Pinpoint the cell where the given text exists, returning its [X, Y] midpoint coordinate. 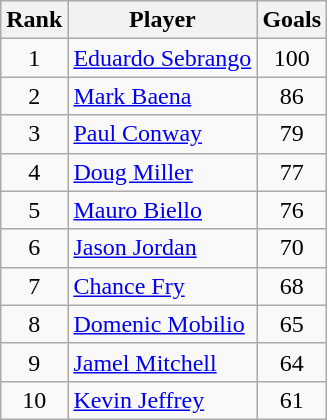
7 [34, 286]
Kevin Jeffrey [162, 400]
100 [292, 58]
Mark Baena [162, 96]
68 [292, 286]
Jamel Mitchell [162, 362]
77 [292, 172]
Jason Jordan [162, 248]
76 [292, 210]
61 [292, 400]
Goals [292, 20]
3 [34, 134]
8 [34, 324]
86 [292, 96]
1 [34, 58]
Paul Conway [162, 134]
6 [34, 248]
Doug Miller [162, 172]
Eduardo Sebrango [162, 58]
70 [292, 248]
65 [292, 324]
10 [34, 400]
Rank [34, 20]
9 [34, 362]
2 [34, 96]
4 [34, 172]
Mauro Biello [162, 210]
Domenic Mobilio [162, 324]
79 [292, 134]
Player [162, 20]
5 [34, 210]
64 [292, 362]
Chance Fry [162, 286]
